Output the (x, y) coordinate of the center of the cell containing the given text.  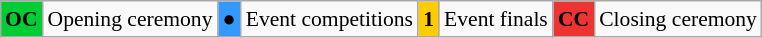
1 (428, 19)
Closing ceremony (678, 19)
CC (574, 19)
Event finals (496, 19)
Event competitions (330, 19)
● (230, 19)
Opening ceremony (130, 19)
OC (22, 19)
